For the text-containing cell, return its midpoint in (x, y) coordinate format. 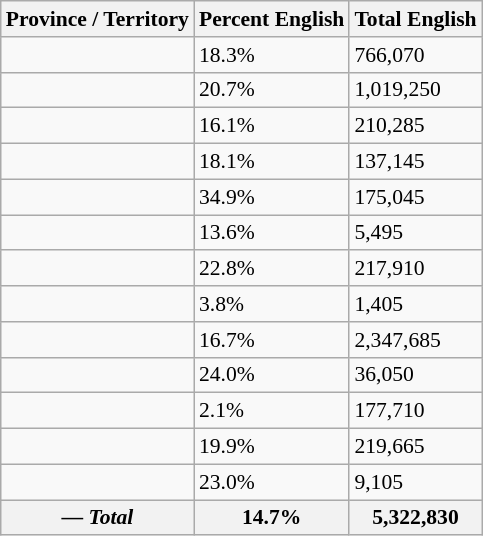
1,405 (415, 304)
— Total (98, 518)
137,145 (415, 162)
5,495 (415, 233)
18.3% (272, 55)
34.9% (272, 197)
3.8% (272, 304)
210,285 (415, 126)
16.7% (272, 340)
2,347,685 (415, 340)
22.8% (272, 269)
Total English (415, 19)
177,710 (415, 411)
766,070 (415, 55)
1,019,250 (415, 90)
14.7% (272, 518)
Percent English (272, 19)
Province / Territory (98, 19)
175,045 (415, 197)
24.0% (272, 375)
9,105 (415, 482)
19.9% (272, 447)
18.1% (272, 162)
2.1% (272, 411)
23.0% (272, 482)
5,322,830 (415, 518)
16.1% (272, 126)
36,050 (415, 375)
219,665 (415, 447)
217,910 (415, 269)
20.7% (272, 90)
13.6% (272, 233)
